Identify which cell holds the provided text, then report its [X, Y] central coordinate. 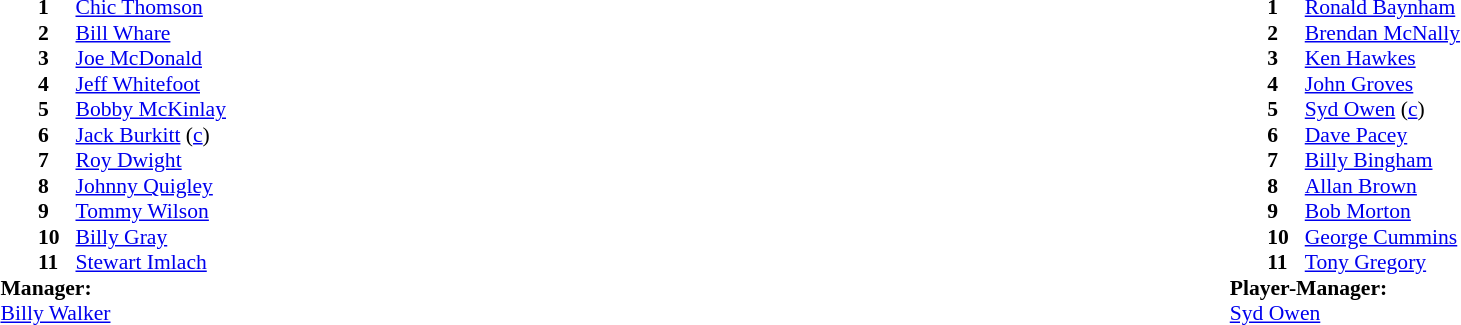
Stewart Imlach [226, 263]
Johnny Quigley [226, 186]
Bobby McKinlay [226, 109]
Joe McDonald [226, 59]
Jack Burkitt (c) [226, 135]
Billy Gray [226, 237]
Bill Whare [226, 33]
Manager: [188, 288]
Tommy Wilson [226, 211]
Jeff Whitefoot [226, 84]
Roy Dwight [226, 161]
